Search for the cell housing the specified text and yield its (x, y) center coordinate. 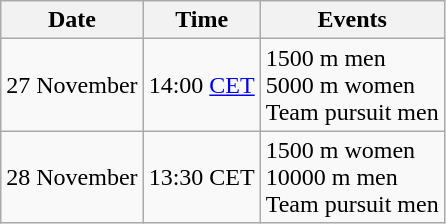
1500 m women10000 m menTeam pursuit men (352, 177)
1500 m men5000 m womenTeam pursuit men (352, 85)
28 November (72, 177)
Date (72, 20)
Events (352, 20)
27 November (72, 85)
14:00 CET (202, 85)
13:30 CET (202, 177)
Time (202, 20)
